Pinpoint the cell where the given text exists, returning its [x, y] midpoint coordinate. 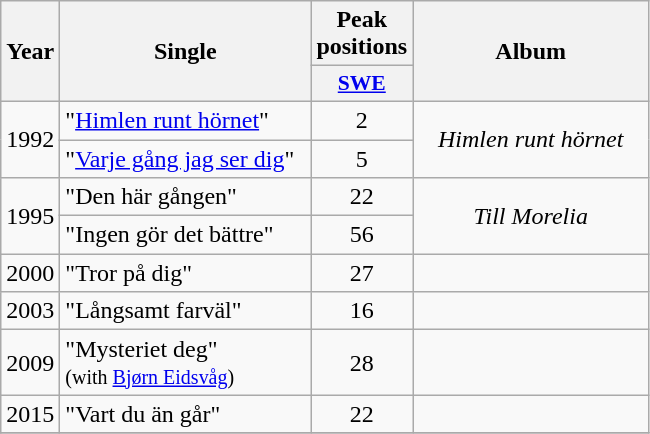
Peak positions [362, 34]
2015 [30, 414]
"Långsamt farväl" [186, 311]
27 [362, 273]
Himlen runt hörnet [531, 139]
Year [30, 52]
"Himlen runt hörnet" [186, 120]
"Ingen gör det bättre" [186, 235]
28 [362, 362]
SWE [362, 84]
Single [186, 52]
16 [362, 311]
56 [362, 235]
Album [531, 52]
2009 [30, 362]
"Varje gång jag ser dig" [186, 159]
2000 [30, 273]
1992 [30, 139]
5 [362, 159]
"Vart du än går" [186, 414]
1995 [30, 216]
Till Morelia [531, 216]
2 [362, 120]
"Den här gången" [186, 197]
"Mysteriet deg"(with Bjørn Eidsvåg) [186, 362]
"Tror på dig" [186, 273]
2003 [30, 311]
